Find where the given text appears and provide that cell's center as (X, Y) coordinate. 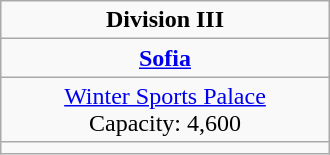
Winter Sports PalaceCapacity: 4,600 (165, 110)
Sofia (165, 58)
Division III (165, 20)
